For the text-containing cell, return its midpoint in [X, Y] coordinate format. 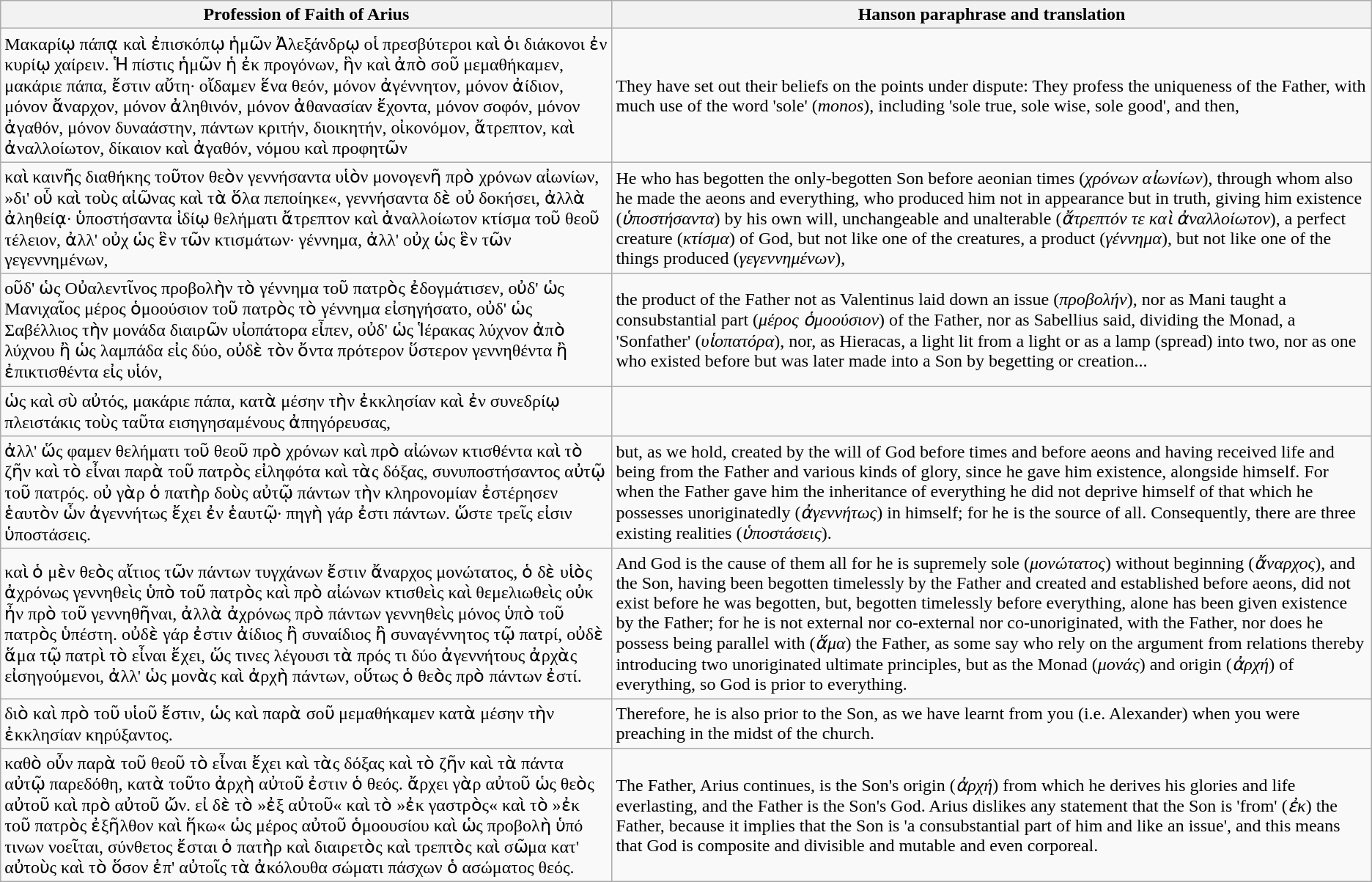
Profession of Faith of Arius [306, 15]
διὸ καὶ πρὸ τοῦ υἱοῦ ἔστιν, ὡς καὶ παρὰ σοῦ μεμαθήκαμεν κατὰ μέσην τὴν ἐκκλησίαν κηρύξαντος. [306, 724]
Therefore, he is also prior to the Son, as we have learnt from you (i.e. Alexander) when you were preaching in the midst of the church. [992, 724]
ὡς καὶ σὺ αὐτός, μακάριε πάπα, κατὰ μέσην τὴν ἐκκλησίαν καὶ ἐν συνεδρίῳ πλειστάκις τοὺς ταῦτα εισηγησαμένους ἀπηγόρευσας, [306, 411]
Hanson paraphrase and translation [992, 15]
